Return (x, y) of the center of cell containing provided text 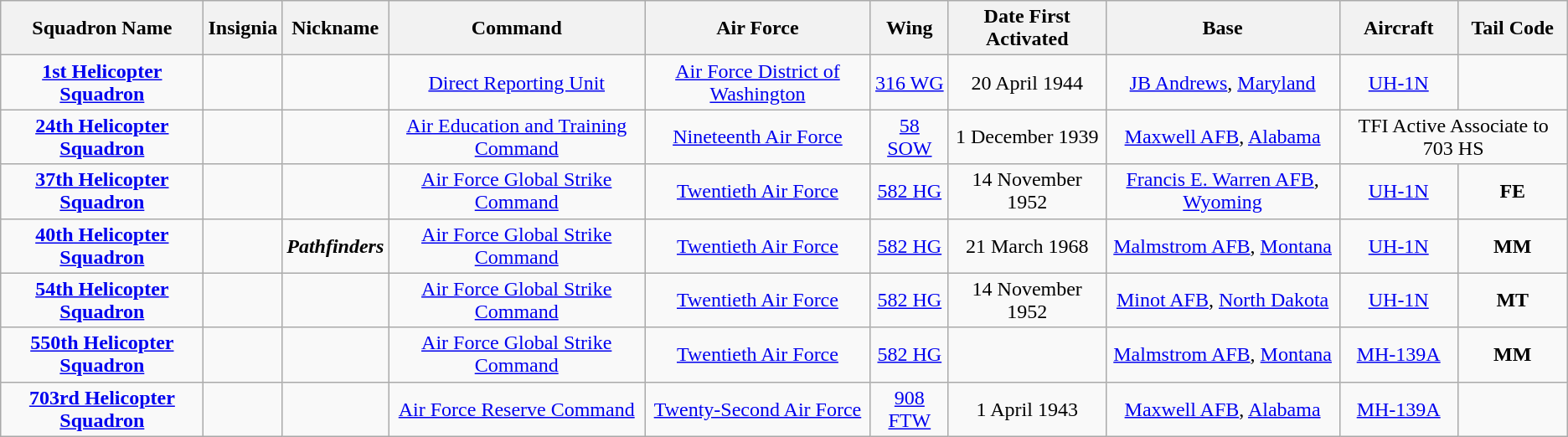
20 April 1944 (1027, 82)
Squadron Name (102, 28)
JB Andrews, Maryland (1223, 82)
908 FTW (910, 409)
Nineteenth Air Force (758, 137)
Minot AFB, North Dakota (1223, 300)
58 SOW (910, 137)
21 March 1968 (1027, 246)
Air Force Reserve Command (517, 409)
Date First Activated (1027, 28)
Pathfinders (335, 246)
Insignia (243, 28)
1 December 1939 (1027, 137)
Air Force (758, 28)
54th Helicopter Squadron (102, 300)
1 April 1943 (1027, 409)
FE (1513, 191)
Aircraft (1399, 28)
24th Helicopter Squadron (102, 137)
37th Helicopter Squadron (102, 191)
Air Education and Training Command (517, 137)
1st Helicopter Squadron (102, 82)
Direct Reporting Unit (517, 82)
Twenty-Second Air Force (758, 409)
316 WG (910, 82)
Command (517, 28)
Wing (910, 28)
40th Helicopter Squadron (102, 246)
550th Helicopter Squadron (102, 355)
Nickname (335, 28)
TFI Active Associate to 703 HS (1453, 137)
Tail Code (1513, 28)
Air Force District of Washington (758, 82)
MT (1513, 300)
Francis E. Warren AFB, Wyoming (1223, 191)
Base (1223, 28)
703rd Helicopter Squadron (102, 409)
